Locate the cell with the specified text and output its [x, y] center coordinate. 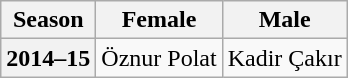
Male [284, 20]
Kadir Çakır [284, 58]
Female [159, 20]
Öznur Polat [159, 58]
Season [48, 20]
2014–15 [48, 58]
